Capture the cell that displays the provided text and extract its (x, y) central coordinate. 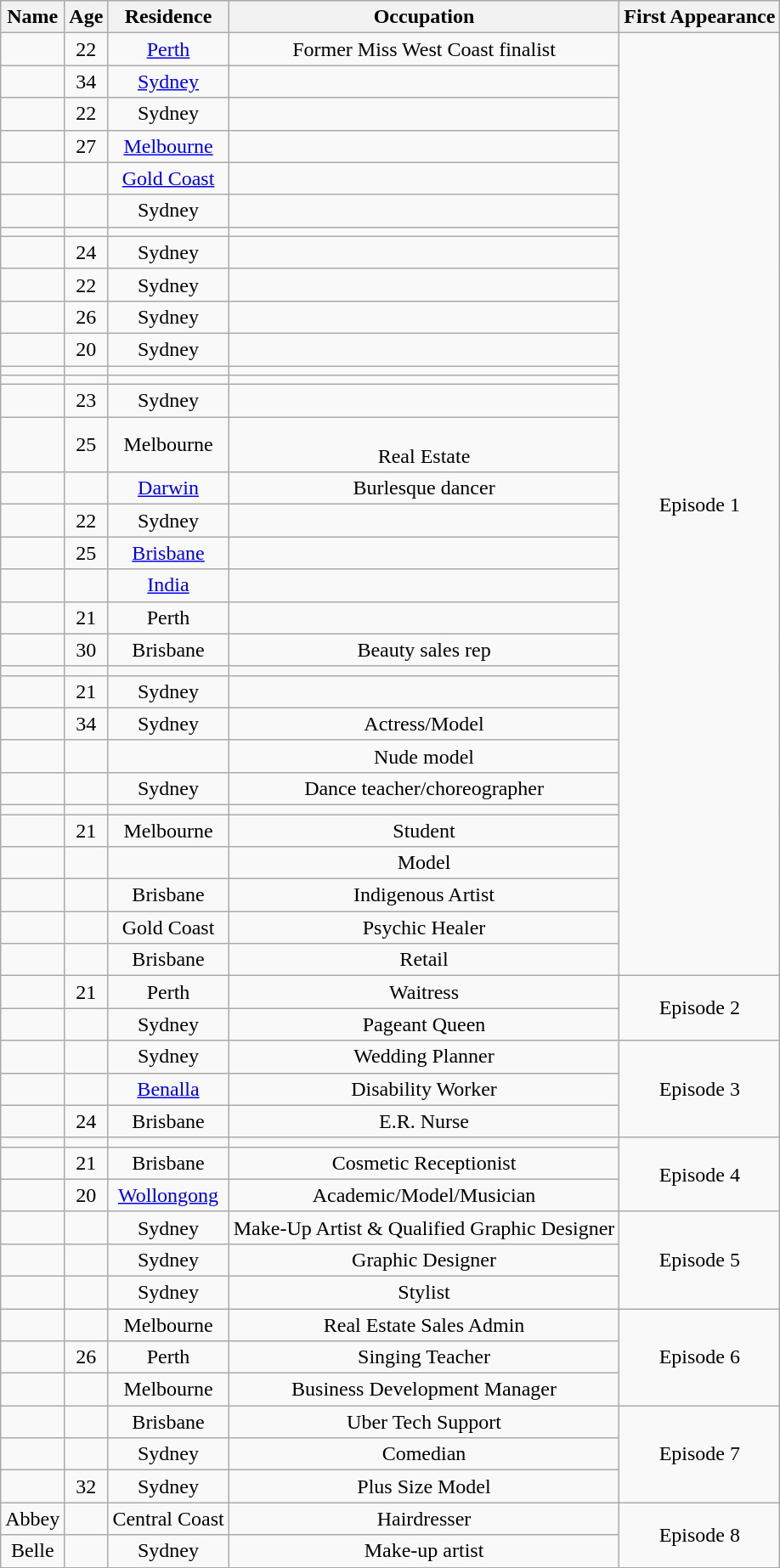
Burlesque dancer (424, 488)
Academic/Model/Musician (424, 1195)
30 (87, 650)
Episode 4 (700, 1174)
Episode 5 (700, 1260)
Occupation (424, 17)
Business Development Manager (424, 1390)
Beauty sales rep (424, 650)
Episode 3 (700, 1089)
Uber Tech Support (424, 1422)
Waitress (424, 992)
First Appearance (700, 17)
Nude model (424, 756)
Comedian (424, 1454)
Real Estate Sales Admin (424, 1324)
Former Miss West Coast finalist (424, 49)
Actress/Model (424, 724)
Wedding Planner (424, 1057)
Belle (32, 1551)
Student (424, 830)
Real Estate (424, 445)
Graphic Designer (424, 1260)
Benalla (168, 1089)
Pageant Queen (424, 1024)
Episode 8 (700, 1535)
Episode 1 (700, 505)
Darwin (168, 488)
Retail (424, 960)
23 (87, 401)
Dance teacher/choreographer (424, 788)
Abbey (32, 1519)
Indigenous Artist (424, 895)
Episode 2 (700, 1008)
Episode 7 (700, 1454)
Plus Size Model (424, 1486)
27 (87, 146)
Residence (168, 17)
Stylist (424, 1292)
Disability Worker (424, 1089)
Wollongong (168, 1195)
Name (32, 17)
E.R. Nurse (424, 1121)
Age (87, 17)
India (168, 585)
Make-up artist (424, 1551)
Model (424, 863)
Psychic Healer (424, 928)
Central Coast (168, 1519)
Singing Teacher (424, 1357)
Episode 6 (700, 1356)
32 (87, 1486)
Make-Up Artist & Qualified Graphic Designer (424, 1227)
Hairdresser (424, 1519)
Cosmetic Receptionist (424, 1163)
